Identify which cell holds the provided text, then report its (X, Y) central coordinate. 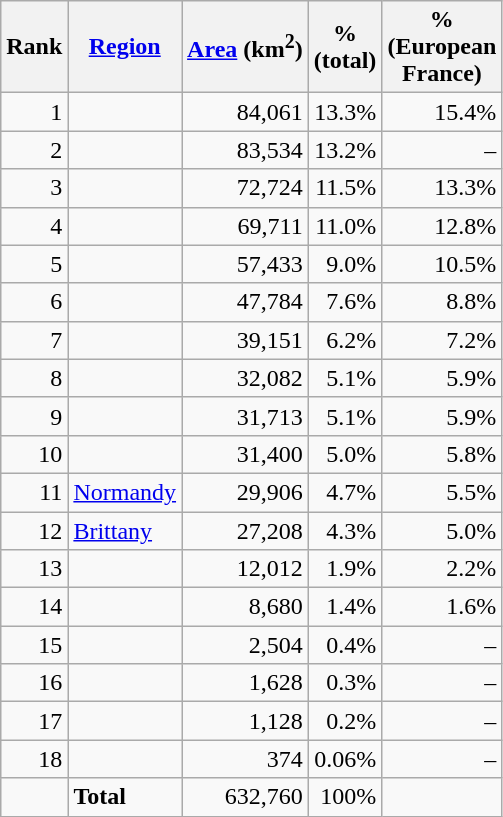
69,711 (246, 226)
Region (125, 47)
9.0% (345, 264)
6 (34, 302)
11 (34, 492)
32,082 (246, 378)
2.2% (442, 569)
8,680 (246, 607)
27,208 (246, 531)
5 (34, 264)
57,433 (246, 264)
7.6% (345, 302)
632,760 (246, 797)
18 (34, 759)
0.06% (345, 759)
2,504 (246, 645)
Area (km2) (246, 47)
1 (34, 112)
10 (34, 454)
%(European France) (442, 47)
1.9% (345, 569)
1.6% (442, 607)
5.5% (442, 492)
7 (34, 340)
0.3% (345, 683)
1.4% (345, 607)
6.2% (345, 340)
31,400 (246, 454)
8.8% (442, 302)
7.2% (442, 340)
2 (34, 150)
8 (34, 378)
Rank (34, 47)
12,012 (246, 569)
11.0% (345, 226)
0.4% (345, 645)
13.2% (345, 150)
12 (34, 531)
0.2% (345, 721)
15.4% (442, 112)
4 (34, 226)
11.5% (345, 188)
4.7% (345, 492)
100% (345, 797)
83,534 (246, 150)
17 (34, 721)
39,151 (246, 340)
Total (125, 797)
31,713 (246, 416)
12.8% (442, 226)
4.3% (345, 531)
47,784 (246, 302)
Normandy (125, 492)
15 (34, 645)
72,724 (246, 188)
84,061 (246, 112)
13 (34, 569)
29,906 (246, 492)
Brittany (125, 531)
5.8% (442, 454)
1,128 (246, 721)
9 (34, 416)
374 (246, 759)
1,628 (246, 683)
10.5% (442, 264)
3 (34, 188)
14 (34, 607)
16 (34, 683)
%(total) (345, 47)
